Output the (x, y) coordinate of the center of the cell containing the given text.  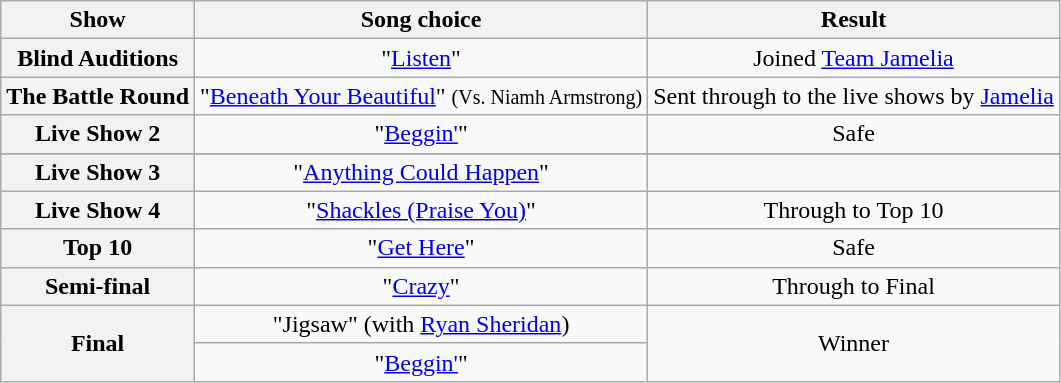
"Shackles (Praise You)" (422, 210)
"Listen" (422, 58)
Joined Team Jamelia (854, 58)
Final (98, 343)
Winner (854, 343)
Blind Auditions (98, 58)
Song choice (422, 20)
Through to Final (854, 286)
Result (854, 20)
"Beneath Your Beautiful" (Vs. Niamh Armstrong) (422, 96)
"Jigsaw" (with Ryan Sheridan) (422, 324)
Semi-final (98, 286)
Live Show 2 (98, 134)
"Crazy" (422, 286)
Live Show 4 (98, 210)
Live Show 3 (98, 172)
Top 10 (98, 248)
The Battle Round (98, 96)
Through to Top 10 (854, 210)
Show (98, 20)
Sent through to the live shows by Jamelia (854, 96)
"Anything Could Happen" (422, 172)
"Get Here" (422, 248)
